Output the (X, Y) coordinate of the center of the cell containing the given text.  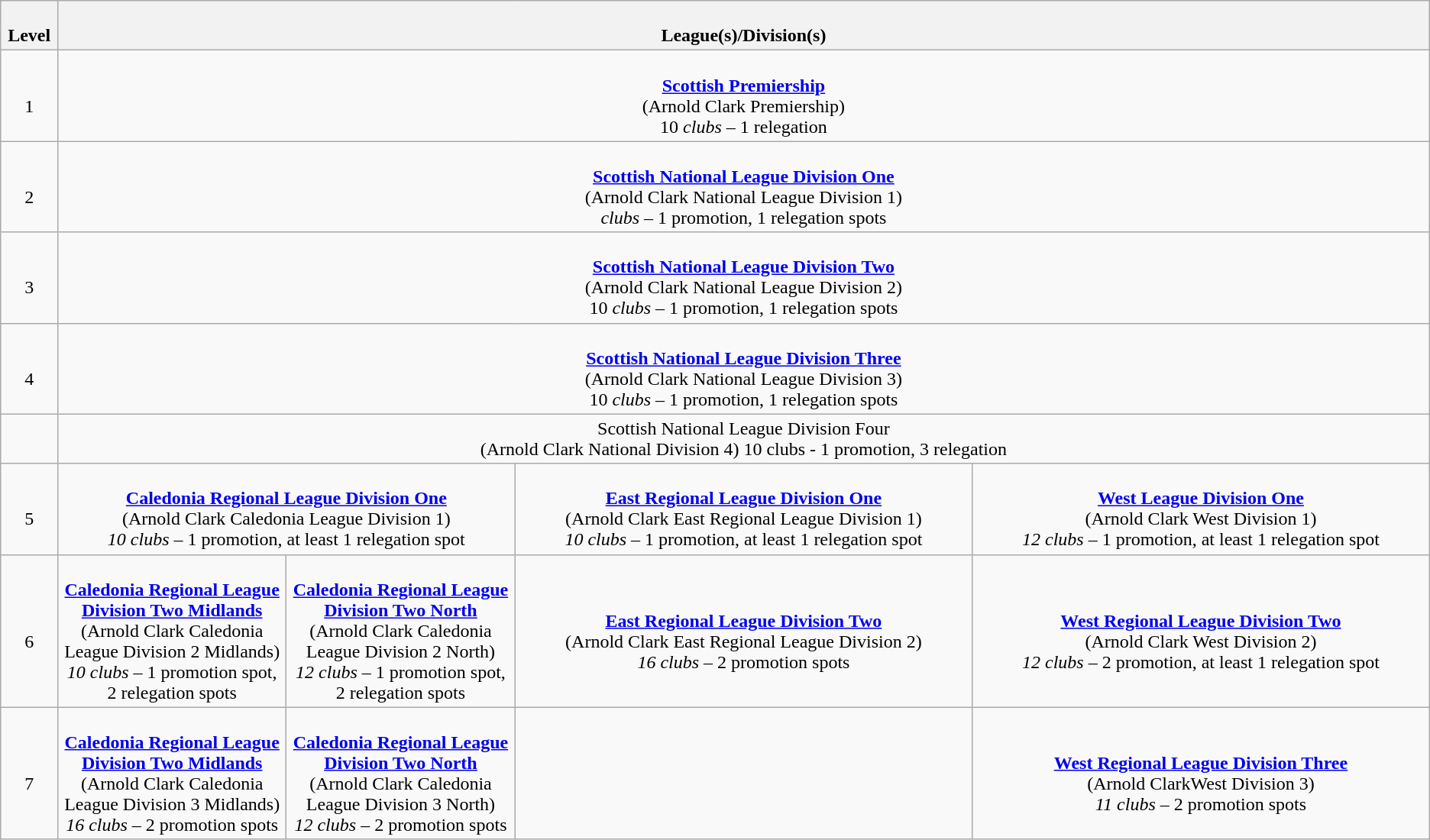
3 (29, 278)
Caledonia Regional League Division One (Arnold Clark Caledonia League Division 1) 10 clubs – 1 promotion, at least 1 relegation spot (287, 509)
Scottish National League Division One (Arnold Clark National League Division 1) clubs – 1 promotion, 1 relegation spots (744, 186)
West Regional League Division Two (Arnold Clark West Division 2) 12 clubs – 2 promotion, at least 1 relegation spot (1201, 631)
Scottish National League Division Three (Arnold Clark National League Division 3) 10 clubs – 1 promotion, 1 relegation spots (744, 368)
1 (29, 96)
Caledonia Regional League Division Two Midlands (Arnold Clark Caledonia League Division 3 Midlands) 16 clubs – 2 promotion spots (173, 773)
Scottish Premiership (Arnold Clark Premiership) 10 clubs – 1 relegation (744, 96)
Scottish National League Division Two (Arnold Clark National League Division 2) 10 clubs – 1 promotion, 1 relegation spots (744, 278)
5 (29, 509)
7 (29, 773)
Caledonia Regional League Division Two North (Arnold Clark Caledonia League Division 3 North) 12 clubs – 2 promotion spots (400, 773)
Caledonia Regional League Division Two North (Arnold Clark Caledonia League Division 2 North) 12 clubs – 1 promotion spot, 2 relegation spots (400, 631)
League(s)/Division(s) (744, 26)
East Regional League Division Two (Arnold Clark East Regional League Division 2) 16 clubs – 2 promotion spots (744, 631)
4 (29, 368)
West Regional League Division Three (Arnold ClarkWest Division 3) 11 clubs – 2 promotion spots (1201, 773)
Caledonia Regional League Division Two Midlands (Arnold Clark Caledonia League Division 2 Midlands) 10 clubs – 1 promotion spot, 2 relegation spots (173, 631)
East Regional League Division One (Arnold Clark East Regional League Division 1) 10 clubs – 1 promotion, at least 1 relegation spot (744, 509)
6 (29, 631)
Level (29, 26)
2 (29, 186)
Scottish National League Division Four(Arnold Clark National Division 4) 10 clubs - 1 promotion, 3 relegation (744, 438)
West League Division One (Arnold Clark West Division 1) 12 clubs – 1 promotion, at least 1 relegation spot (1201, 509)
